Locate the cell with the specified text and output its [x, y] center coordinate. 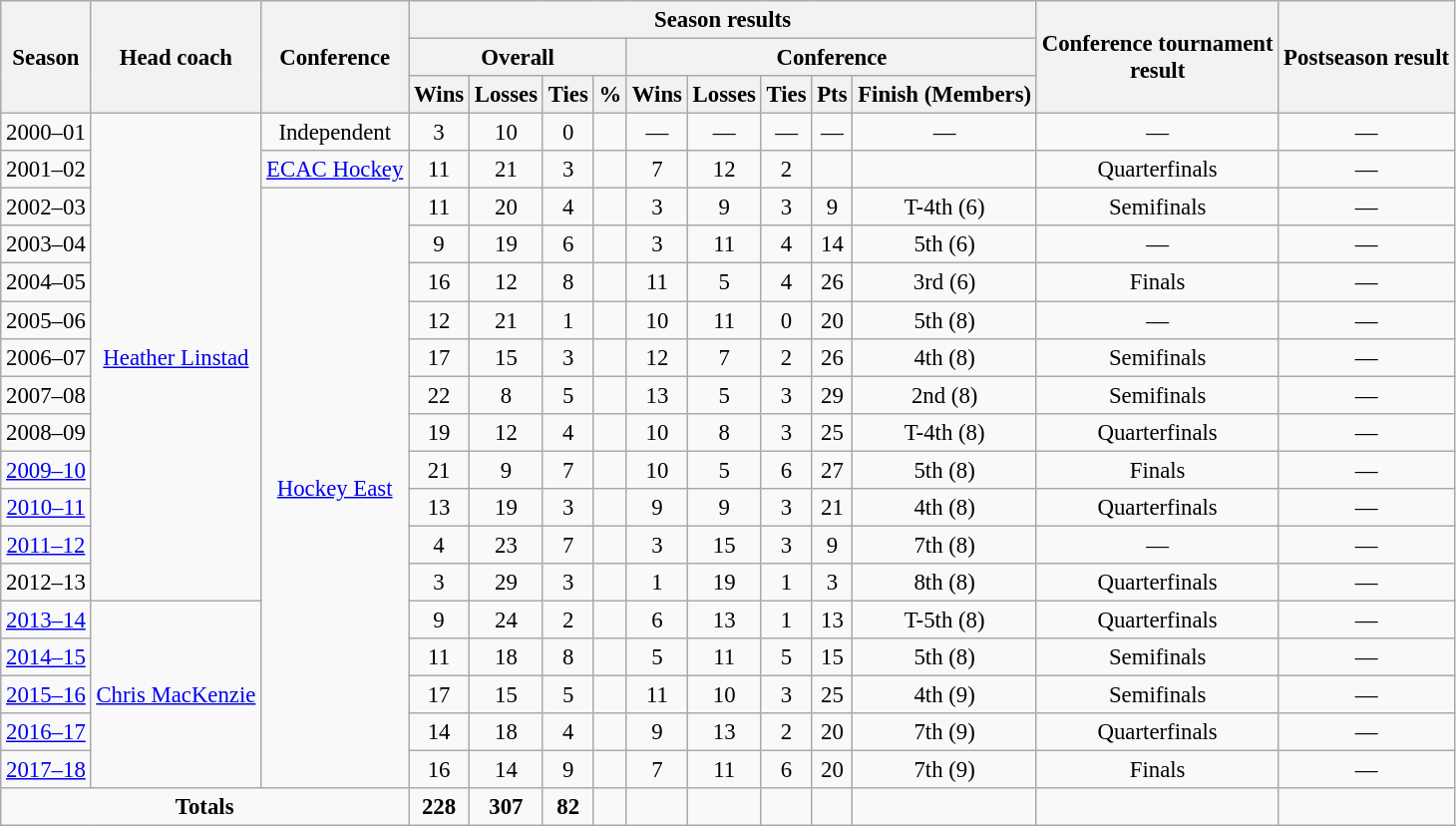
2010–11 [46, 508]
T-4th (6) [945, 207]
Finish (Members) [945, 95]
2002–03 [46, 207]
2006–07 [46, 357]
23 [506, 545]
2007–08 [46, 395]
5th (6) [945, 244]
2004–05 [46, 282]
Overall [519, 58]
82 [568, 807]
Pts [832, 95]
27 [832, 470]
Hockey East [335, 489]
2005–06 [46, 320]
Conference tournamentresult [1157, 58]
Totals [205, 807]
2012–13 [46, 583]
Head coach [176, 58]
3rd (6) [945, 282]
2009–10 [46, 470]
2013–14 [46, 619]
2016–17 [46, 732]
2011–12 [46, 545]
Season [46, 58]
Chris MacKenzie [176, 694]
T-5th (8) [945, 619]
T-4th (8) [945, 432]
2015–16 [46, 695]
Season results [723, 20]
2008–09 [46, 432]
2003–04 [46, 244]
2nd (8) [945, 395]
Postseason result [1366, 58]
228 [439, 807]
4th (9) [945, 695]
22 [439, 395]
307 [506, 807]
7th (8) [945, 545]
8th (8) [945, 583]
2000–01 [46, 133]
Heather Linstad [176, 357]
ECAC Hockey [335, 170]
% [610, 95]
2017–18 [46, 770]
2001–02 [46, 170]
2014–15 [46, 657]
24 [506, 619]
Independent [335, 133]
